Extract the (X, Y) coordinate from the center of the cell holding the provided text.  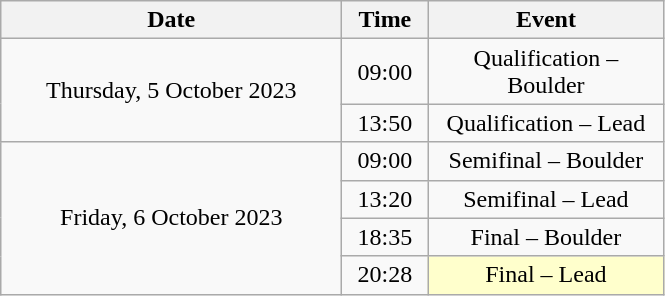
20:28 (385, 275)
Thursday, 5 October 2023 (172, 90)
Time (385, 20)
Semifinal – Lead (546, 199)
13:20 (385, 199)
Semifinal – Boulder (546, 161)
18:35 (385, 237)
Qualification – Lead (546, 123)
Final – Lead (546, 275)
13:50 (385, 123)
Qualification – Boulder (546, 72)
Final – Boulder (546, 237)
Friday, 6 October 2023 (172, 218)
Event (546, 20)
Date (172, 20)
